Capture the cell that displays the provided text and extract its [x, y] central coordinate. 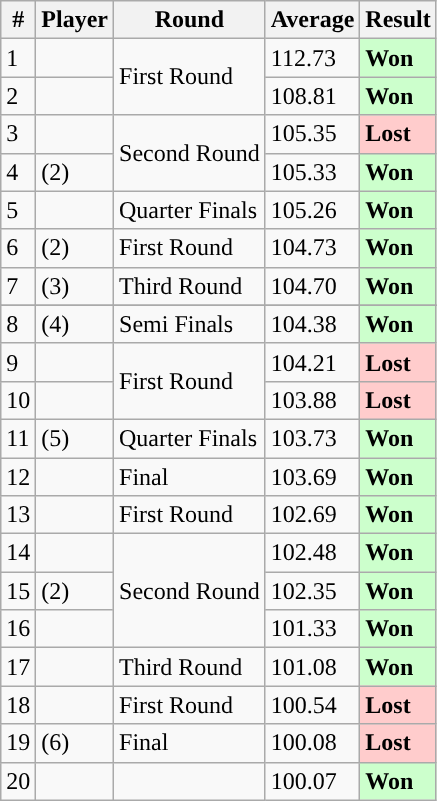
13 [18, 515]
(4) [75, 324]
14 [18, 553]
105.35 [312, 134]
Player [75, 20]
105.26 [312, 210]
103.88 [312, 400]
16 [18, 629]
18 [18, 705]
Average [312, 20]
104.73 [312, 248]
17 [18, 667]
Result [398, 20]
Round [190, 20]
100.54 [312, 705]
19 [18, 743]
105.33 [312, 172]
104.38 [312, 324]
108.81 [312, 96]
10 [18, 400]
7 [18, 286]
112.73 [312, 58]
104.70 [312, 286]
2 [18, 96]
(3) [75, 286]
102.35 [312, 591]
101.33 [312, 629]
102.69 [312, 515]
5 [18, 210]
8 [18, 324]
15 [18, 591]
20 [18, 781]
(5) [75, 438]
12 [18, 477]
4 [18, 172]
103.69 [312, 477]
9 [18, 362]
103.73 [312, 438]
100.07 [312, 781]
1 [18, 58]
Semi Finals [190, 324]
3 [18, 134]
100.08 [312, 743]
102.48 [312, 553]
101.08 [312, 667]
6 [18, 248]
# [18, 20]
11 [18, 438]
(6) [75, 743]
104.21 [312, 362]
